Capture the cell that displays the provided text and extract its [x, y] central coordinate. 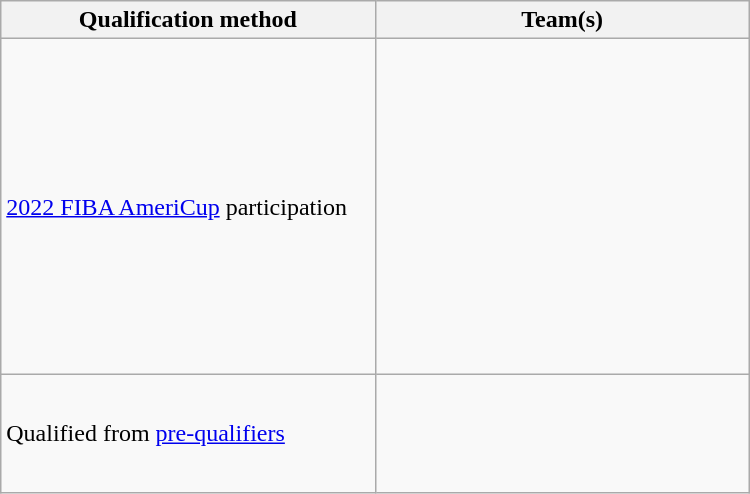
Team(s) [562, 20]
Qualification method [188, 20]
Qualified from pre-qualifiers [188, 434]
2022 FIBA AmeriCup participation [188, 206]
